Extract the [X, Y] coordinate from the center of the cell holding the provided text.  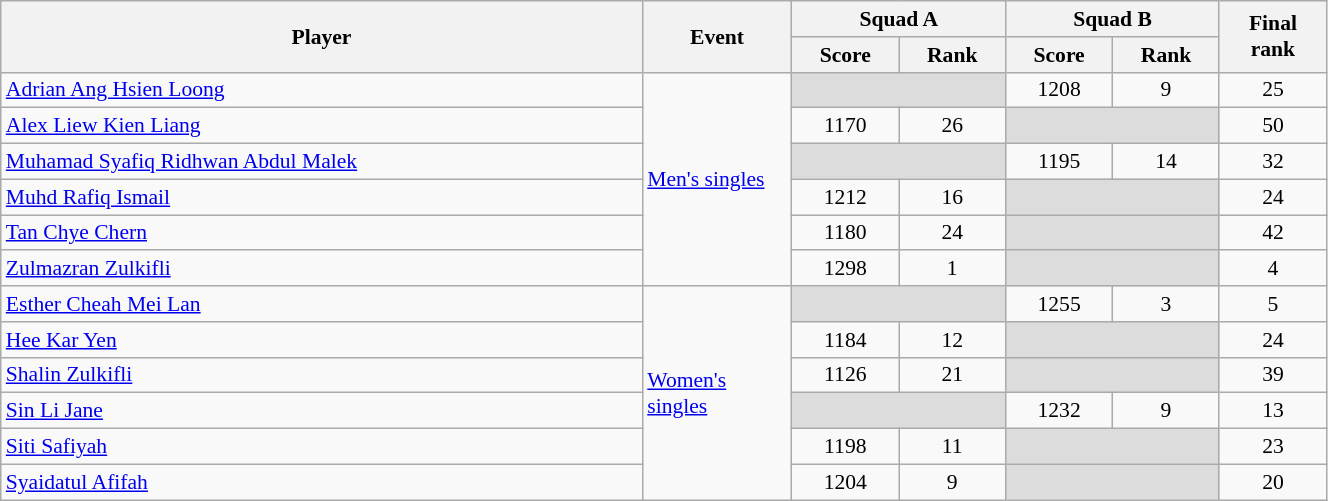
1204 [846, 482]
Women's singles [717, 393]
3 [1166, 304]
1298 [846, 269]
Event [717, 36]
26 [952, 126]
1198 [846, 447]
50 [1272, 126]
Men's singles [717, 179]
16 [952, 197]
Muhd Rafiq Ismail [322, 197]
Syaidatul Afifah [322, 482]
Adrian Ang Hsien Loong [322, 90]
Siti Safiyah [322, 447]
1184 [846, 340]
Shalin Zulkifli [322, 375]
Alex Liew Kien Liang [322, 126]
32 [1272, 162]
1 [952, 269]
12 [952, 340]
1126 [846, 375]
Esther Cheah Mei Lan [322, 304]
1212 [846, 197]
1195 [1060, 162]
Hee Kar Yen [322, 340]
1232 [1060, 411]
20 [1272, 482]
Muhamad Syafiq Ridhwan Abdul Malek [322, 162]
5 [1272, 304]
1208 [1060, 90]
23 [1272, 447]
11 [952, 447]
Squad B [1113, 19]
Tan Chye Chern [322, 233]
14 [1166, 162]
25 [1272, 90]
13 [1272, 411]
21 [952, 375]
1255 [1060, 304]
42 [1272, 233]
4 [1272, 269]
Zulmazran Zulkifli [322, 269]
Final rank [1272, 36]
Squad A [899, 19]
1170 [846, 126]
Sin Li Jane [322, 411]
Player [322, 36]
1180 [846, 233]
39 [1272, 375]
